Return (x, y) of the center of cell containing provided text 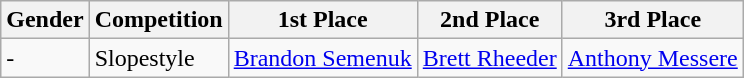
- (45, 58)
2nd Place (490, 20)
Gender (45, 20)
1st Place (322, 20)
Brett Rheeder (490, 58)
3rd Place (652, 20)
Slopestyle (158, 58)
Brandon Semenuk (322, 58)
Anthony Messere (652, 58)
Competition (158, 20)
